Scan for the cell matching the given text and deliver its (x, y) coordinate at center. 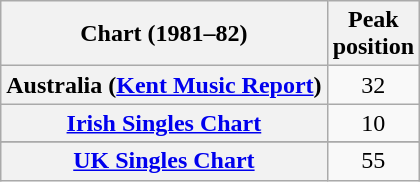
Peakposition (373, 34)
Australia (Kent Music Report) (164, 85)
Irish Singles Chart (164, 123)
Chart (1981–82) (164, 34)
10 (373, 123)
32 (373, 85)
55 (373, 161)
UK Singles Chart (164, 161)
